Find where the given text appears and provide that cell's center as [x, y] coordinate. 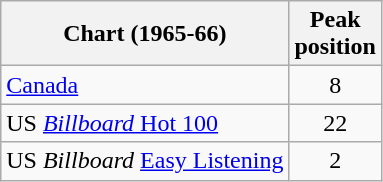
Peakposition [335, 34]
8 [335, 85]
22 [335, 123]
Chart (1965-66) [145, 34]
US Billboard Hot 100 [145, 123]
US Billboard Easy Listening [145, 161]
2 [335, 161]
Canada [145, 85]
